Provide the (X, Y) coordinate of the cell's center where the given text is located.  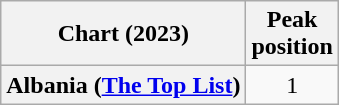
1 (292, 85)
Chart (2023) (124, 34)
Albania (The Top List) (124, 85)
Peakposition (292, 34)
